For the text-containing cell, return its midpoint in (x, y) coordinate format. 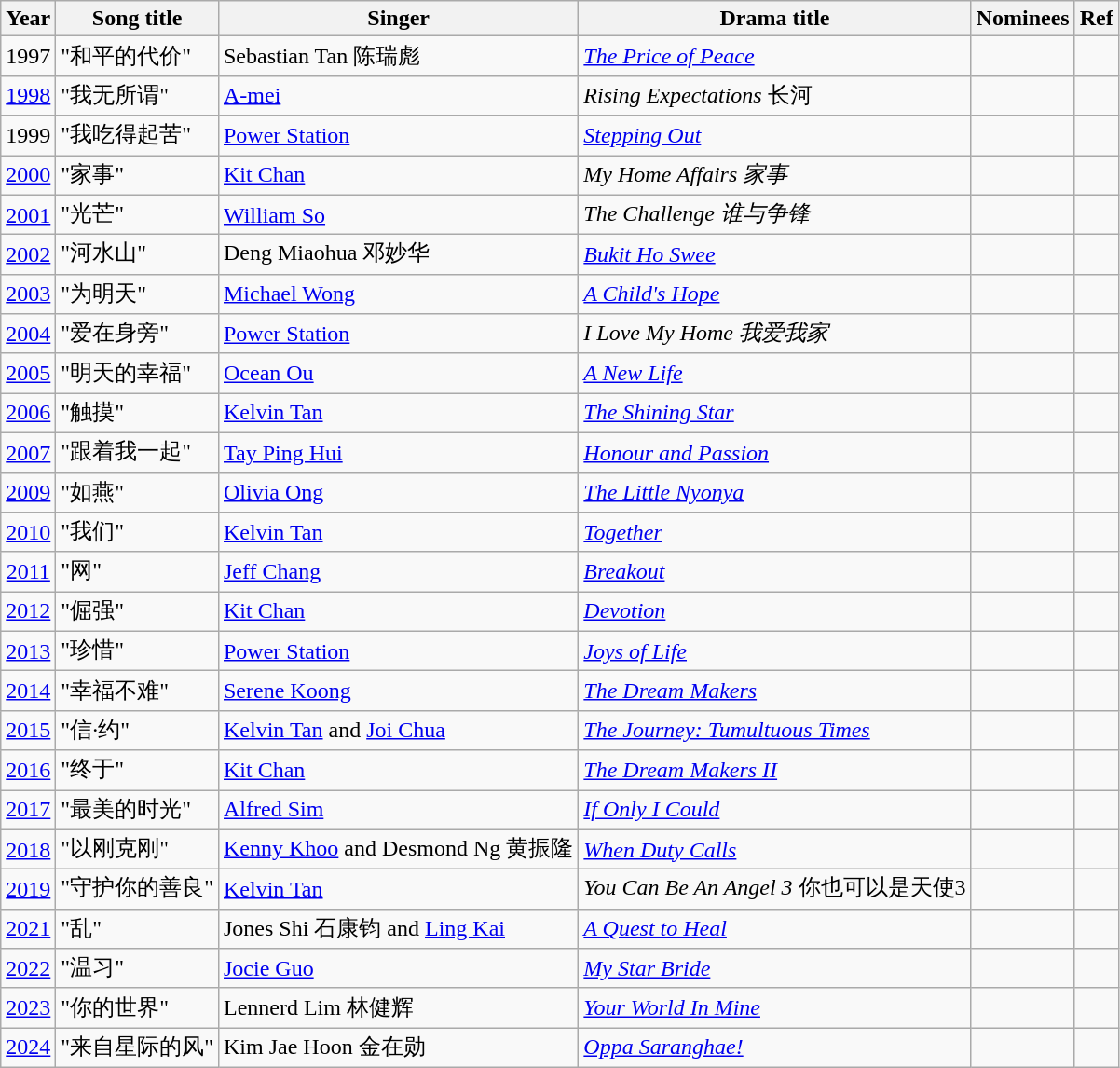
If Only I Could (775, 811)
Stepping Out (775, 136)
Kelvin Tan and Joi Chua (398, 731)
"倔强" (138, 611)
Nominees (1023, 19)
2024 (28, 1047)
"珍惜" (138, 650)
2018 (28, 850)
"和平的代价" (138, 56)
1997 (28, 56)
Lennerd Lim 林健辉 (398, 1008)
I Love My Home 我爱我家 (775, 334)
"来自星际的风" (138, 1047)
A Child's Hope (775, 294)
Honour and Passion (775, 453)
"终于" (138, 770)
"乱" (138, 928)
1999 (28, 136)
The Journey: Tumultuous Times (775, 731)
The Shining Star (775, 414)
Tay Ping Hui (398, 453)
2000 (28, 175)
"家事" (138, 175)
2006 (28, 414)
The Dream Makers (775, 691)
"爱在身旁" (138, 334)
"如燕" (138, 492)
2016 (28, 770)
Singer (398, 19)
Jocie Guo (398, 969)
"幸福不难" (138, 691)
"网" (138, 572)
2012 (28, 611)
Devotion (775, 611)
2003 (28, 294)
2013 (28, 650)
"明天的幸福" (138, 373)
Alfred Sim (398, 811)
Bukit Ho Swee (775, 255)
"光芒" (138, 214)
Jones Shi 石康钧 and Ling Kai (398, 928)
2005 (28, 373)
Ocean Ou (398, 373)
Ref (1096, 19)
The Price of Peace (775, 56)
Olivia Ong (398, 492)
Jeff Chang (398, 572)
Deng Miaohua 邓妙华 (398, 255)
2002 (28, 255)
Joys of Life (775, 650)
William So (398, 214)
2011 (28, 572)
Rising Expectations 长河 (775, 95)
Michael Wong (398, 294)
2004 (28, 334)
2019 (28, 889)
Your World In Mine (775, 1008)
When Duty Calls (775, 850)
2017 (28, 811)
2001 (28, 214)
Oppa Saranghae! (775, 1047)
You Can Be An Angel 3 你也可以是天使3 (775, 889)
1998 (28, 95)
2014 (28, 691)
The Challenge 谁与争锋 (775, 214)
"触摸" (138, 414)
"以刚克刚" (138, 850)
"我无所谓" (138, 95)
The Dream Makers II (775, 770)
2007 (28, 453)
Kim Jae Hoon 金在勋 (398, 1047)
2021 (28, 928)
"守护你的善良" (138, 889)
My Home Affairs 家事 (775, 175)
2009 (28, 492)
"信·约" (138, 731)
"你的世界" (138, 1008)
Together (775, 533)
Breakout (775, 572)
Kenny Khoo and Desmond Ng 黄振隆 (398, 850)
"为明天" (138, 294)
2015 (28, 731)
Serene Koong (398, 691)
Drama title (775, 19)
A-mei (398, 95)
"跟着我一起" (138, 453)
2010 (28, 533)
Song title (138, 19)
2023 (28, 1008)
"我吃得起苦" (138, 136)
Sebastian Tan 陈瑞彪 (398, 56)
"温习" (138, 969)
The Little Nyonya (775, 492)
"我们" (138, 533)
"最美的时光" (138, 811)
"河水山" (138, 255)
My Star Bride (775, 969)
Year (28, 19)
A New Life (775, 373)
A Quest to Heal (775, 928)
2022 (28, 969)
